Capture the cell that displays the provided text and extract its [X, Y] central coordinate. 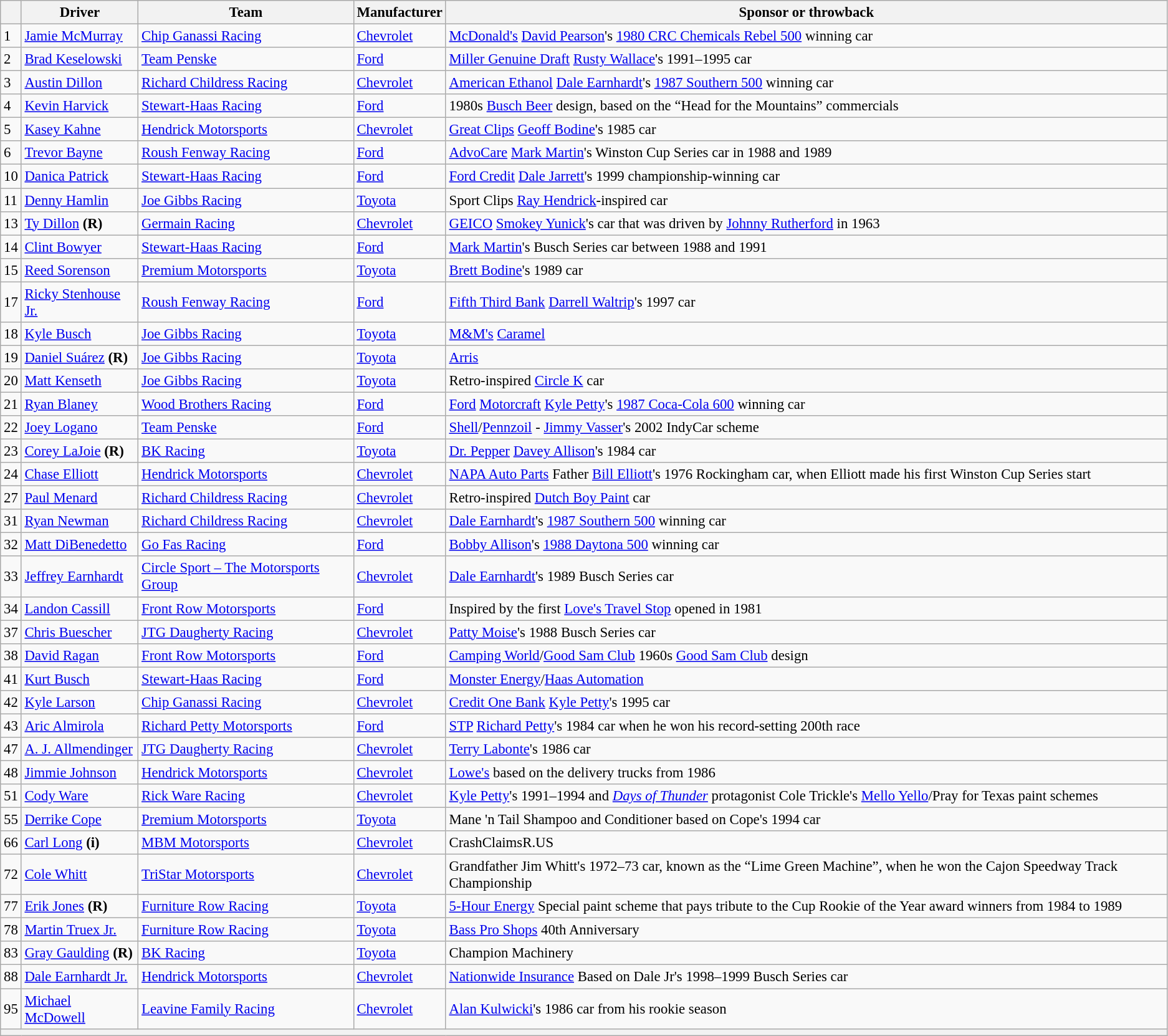
Michael McDowell [80, 1009]
3 [11, 83]
Martin Truex Jr. [80, 930]
Shell/Pennzoil - Jimmy Vasser's 2002 IndyCar scheme [807, 428]
Ricky Stenhouse Jr. [80, 302]
Credit One Bank Kyle Petty's 1995 car [807, 703]
Cole Whitt [80, 875]
A. J. Allmendinger [80, 749]
Landon Cassill [80, 608]
Derrike Cope [80, 820]
5-Hour Energy Special paint scheme that pays tribute to the Cup Rookie of the Year award winners from 1984 to 1989 [807, 906]
Arris [807, 357]
72 [11, 875]
48 [11, 772]
Trevor Bayne [80, 153]
Lowe's based on the delivery trucks from 1986 [807, 772]
22 [11, 428]
Daniel Suárez (R) [80, 357]
Mark Martin's Busch Series car between 1988 and 1991 [807, 247]
Champion Machinery [807, 953]
66 [11, 843]
CrashClaimsR.US [807, 843]
11 [11, 200]
Monster Energy/Haas Automation [807, 679]
1 [11, 36]
Matt Kenseth [80, 381]
Driver [80, 12]
Bass Pro Shops 40th Anniversary [807, 930]
18 [11, 334]
M&M's Caramel [807, 334]
Ty Dillon (R) [80, 223]
Great Clips Geoff Bodine's 1985 car [807, 130]
Kyle Petty's 1991–1994 and Days of Thunder protagonist Cole Trickle's Mello Yello/Pray for Texas paint schemes [807, 796]
42 [11, 703]
Kyle Busch [80, 334]
Chris Buescher [80, 632]
Paul Menard [80, 498]
6 [11, 153]
1980s Busch Beer design, based on the “Head for the Mountains” commercials [807, 106]
STP Richard Petty's 1984 car when he won his record-setting 200th race [807, 726]
Brad Keselowski [80, 59]
Richard Petty Motorsports [246, 726]
TriStar Motorsports [246, 875]
Corey LaJoie (R) [80, 451]
Team [246, 12]
31 [11, 521]
32 [11, 545]
Grandfather Jim Whitt's 1972–73 car, known as the “Lime Green Machine”, when he won the Cajon Speedway Track Championship [807, 875]
Kurt Busch [80, 679]
Germain Racing [246, 223]
Austin Dillon [80, 83]
24 [11, 474]
Clint Bowyer [80, 247]
27 [11, 498]
38 [11, 655]
Leavine Family Racing [246, 1009]
21 [11, 404]
4 [11, 106]
Rick Ware Racing [246, 796]
Sport Clips Ray Hendrick-inspired car [807, 200]
AdvoCare Mark Martin's Winston Cup Series car in 1988 and 1989 [807, 153]
Cody Ware [80, 796]
88 [11, 977]
Fifth Third Bank Darrell Waltrip's 1997 car [807, 302]
15 [11, 270]
Kevin Harvick [80, 106]
47 [11, 749]
Aric Almirola [80, 726]
Gray Gaulding (R) [80, 953]
Go Fas Racing [246, 545]
Dale Earnhardt's 1987 Southern 500 winning car [807, 521]
Jamie McMurray [80, 36]
Carl Long (i) [80, 843]
Ryan Blaney [80, 404]
Ryan Newman [80, 521]
Joey Logano [80, 428]
Ford Motorcraft Kyle Petty's 1987 Coca-Cola 600 winning car [807, 404]
American Ethanol Dale Earnhardt's 1987 Southern 500 winning car [807, 83]
43 [11, 726]
Denny Hamlin [80, 200]
Ford Credit Dale Jarrett's 1999 championship-winning car [807, 176]
51 [11, 796]
20 [11, 381]
Camping World/Good Sam Club 1960s Good Sam Club design [807, 655]
Retro-inspired Dutch Boy Paint car [807, 498]
2 [11, 59]
95 [11, 1009]
19 [11, 357]
Reed Sorenson [80, 270]
17 [11, 302]
34 [11, 608]
Patty Moise's 1988 Busch Series car [807, 632]
Chase Elliott [80, 474]
Brett Bodine's 1989 car [807, 270]
Danica Patrick [80, 176]
Inspired by the first Love's Travel Stop opened in 1981 [807, 608]
Manufacturer [400, 12]
Retro-inspired Circle K car [807, 381]
Terry Labonte's 1986 car [807, 749]
NAPA Auto Parts Father Bill Elliott's 1976 Rockingham car, when Elliott made his first Winston Cup Series start [807, 474]
55 [11, 820]
McDonald's David Pearson's 1980 CRC Chemicals Rebel 500 winning car [807, 36]
41 [11, 679]
Dr. Pepper Davey Allison's 1984 car [807, 451]
Kyle Larson [80, 703]
5 [11, 130]
Erik Jones (R) [80, 906]
Jimmie Johnson [80, 772]
Circle Sport – The Motorsports Group [246, 577]
77 [11, 906]
Miller Genuine Draft Rusty Wallace's 1991–1995 car [807, 59]
Matt DiBenedetto [80, 545]
David Ragan [80, 655]
Wood Brothers Racing [246, 404]
Nationwide Insurance Based on Dale Jr's 1998–1999 Busch Series car [807, 977]
Sponsor or throwback [807, 12]
Jeffrey Earnhardt [80, 577]
MBM Motorsports [246, 843]
Dale Earnhardt's 1989 Busch Series car [807, 577]
Kasey Kahne [80, 130]
33 [11, 577]
Alan Kulwicki's 1986 car from his rookie season [807, 1009]
78 [11, 930]
10 [11, 176]
Bobby Allison's 1988 Daytona 500 winning car [807, 545]
14 [11, 247]
GEICO Smokey Yunick's car that was driven by Johnny Rutherford in 1963 [807, 223]
Dale Earnhardt Jr. [80, 977]
83 [11, 953]
13 [11, 223]
37 [11, 632]
Mane 'n Tail Shampoo and Conditioner based on Cope's 1994 car [807, 820]
23 [11, 451]
